From the cell containing the given text, extract its center point as (x, y) coordinate. 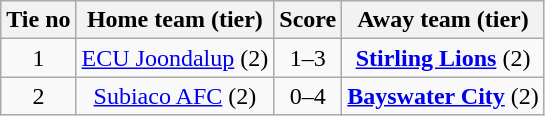
0–4 (308, 96)
Bayswater City (2) (444, 96)
Tie no (38, 20)
2 (38, 96)
ECU Joondalup (2) (175, 58)
1 (38, 58)
Away team (tier) (444, 20)
Score (308, 20)
Stirling Lions (2) (444, 58)
Subiaco AFC (2) (175, 96)
1–3 (308, 58)
Home team (tier) (175, 20)
